Capture the cell that displays the provided text and extract its (X, Y) central coordinate. 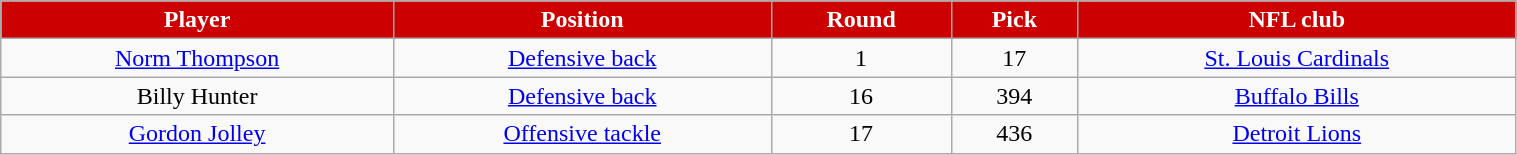
394 (1014, 96)
Detroit Lions (1298, 134)
Pick (1014, 20)
1 (861, 58)
Billy Hunter (198, 96)
Position (582, 20)
Round (861, 20)
Player (198, 20)
16 (861, 96)
Offensive tackle (582, 134)
Norm Thompson (198, 58)
NFL club (1298, 20)
Buffalo Bills (1298, 96)
436 (1014, 134)
Gordon Jolley (198, 134)
St. Louis Cardinals (1298, 58)
